Identify which cell holds the provided text, then report its [X, Y] central coordinate. 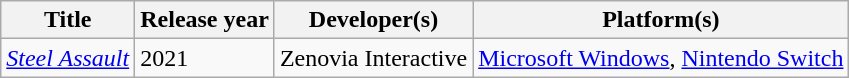
2021 [205, 58]
Developer(s) [373, 20]
Release year [205, 20]
Microsoft Windows, Nintendo Switch [661, 58]
Zenovia Interactive [373, 58]
Platform(s) [661, 20]
Title [68, 20]
Steel Assault [68, 58]
